For the text-containing cell, return its midpoint in (X, Y) coordinate format. 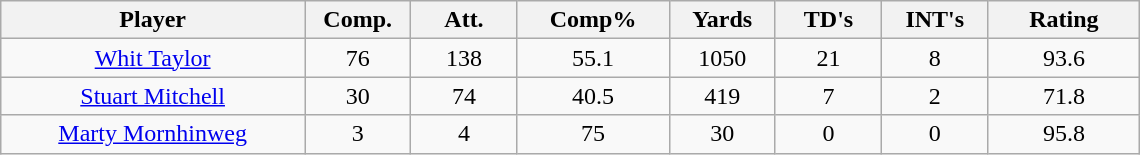
419 (722, 96)
Att. (464, 20)
71.8 (1064, 96)
Yards (722, 20)
55.1 (593, 58)
TD's (828, 20)
Comp% (593, 20)
21 (828, 58)
138 (464, 58)
74 (464, 96)
75 (593, 134)
Whit Taylor (153, 58)
40.5 (593, 96)
2 (935, 96)
INT's (935, 20)
8 (935, 58)
4 (464, 134)
Player (153, 20)
Marty Mornhinweg (153, 134)
95.8 (1064, 134)
7 (828, 96)
93.6 (1064, 58)
1050 (722, 58)
Stuart Mitchell (153, 96)
3 (357, 134)
Comp. (357, 20)
76 (357, 58)
Rating (1064, 20)
